For the text-containing cell, return its midpoint in [x, y] coordinate format. 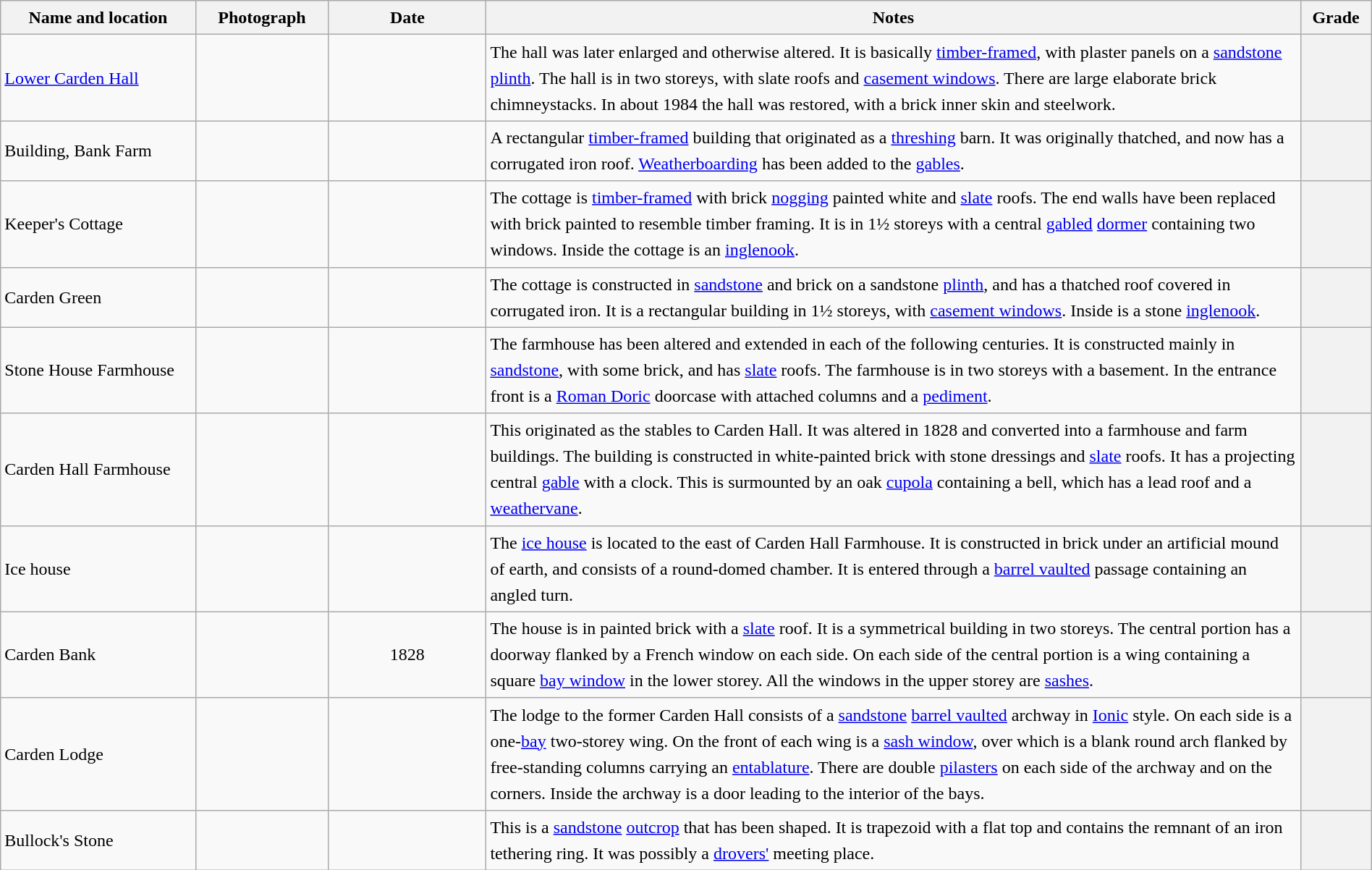
Keeper's Cottage [98, 224]
Carden Hall Farmhouse [98, 469]
Bullock's Stone [98, 840]
Lower Carden Hall [98, 78]
1828 [407, 654]
Building, Bank Farm [98, 151]
Photograph [262, 17]
Grade [1336, 17]
Carden Bank [98, 654]
Notes [893, 17]
Date [407, 17]
Stone House Farmhouse [98, 371]
Carden Green [98, 297]
Ice house [98, 569]
Carden Lodge [98, 754]
Name and location [98, 17]
